From the cell containing the given text, extract its center point as (X, Y) coordinate. 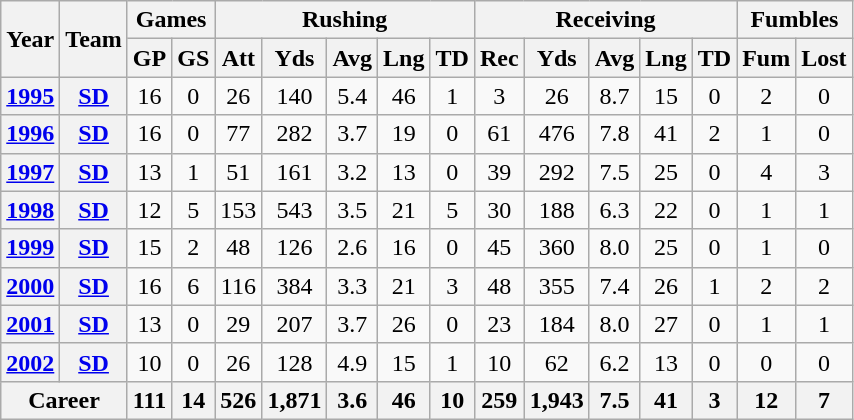
7 (824, 400)
1995 (30, 96)
4 (766, 172)
Rushing (345, 20)
4.9 (352, 362)
476 (556, 134)
2.6 (352, 248)
184 (556, 324)
207 (294, 324)
2000 (30, 286)
Career (64, 400)
22 (666, 210)
GS (194, 58)
111 (149, 400)
126 (294, 248)
51 (238, 172)
1,871 (294, 400)
153 (238, 210)
1996 (30, 134)
27 (666, 324)
282 (294, 134)
45 (499, 248)
3.5 (352, 210)
543 (294, 210)
1997 (30, 172)
188 (556, 210)
Lost (824, 58)
116 (238, 286)
3.3 (352, 286)
3.2 (352, 172)
2002 (30, 362)
128 (294, 362)
1,943 (556, 400)
6.2 (614, 362)
355 (556, 286)
6.3 (614, 210)
526 (238, 400)
140 (294, 96)
161 (294, 172)
292 (556, 172)
7.8 (614, 134)
Team (94, 39)
Fum (766, 58)
6 (194, 286)
5.4 (352, 96)
Games (170, 20)
30 (499, 210)
Att (238, 58)
360 (556, 248)
61 (499, 134)
7.4 (614, 286)
2001 (30, 324)
Year (30, 39)
19 (404, 134)
Receiving (605, 20)
1998 (30, 210)
GP (149, 58)
1999 (30, 248)
62 (556, 362)
29 (238, 324)
77 (238, 134)
39 (499, 172)
3.6 (352, 400)
Fumbles (794, 20)
14 (194, 400)
23 (499, 324)
Rec (499, 58)
259 (499, 400)
8.7 (614, 96)
384 (294, 286)
